Return (X, Y) of the center of cell containing provided text 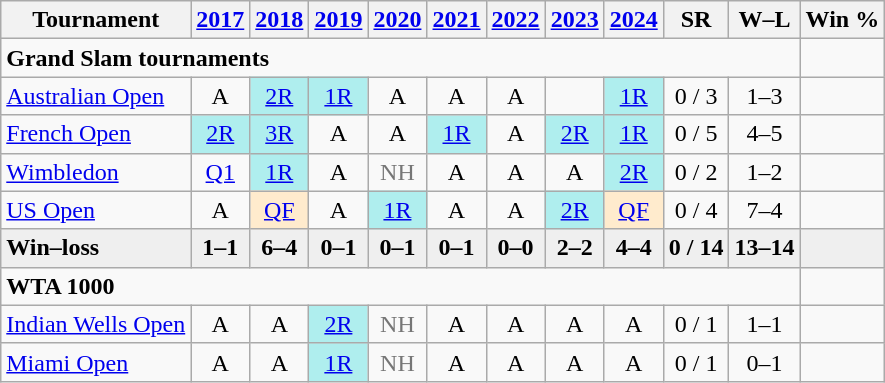
Q1 (220, 172)
WTA 1000 (400, 286)
4–5 (764, 134)
0 / 4 (696, 210)
2020 (398, 20)
0 / 5 (696, 134)
7–4 (764, 210)
3R (280, 134)
2024 (634, 20)
2019 (338, 20)
13–14 (764, 248)
Win–loss (96, 248)
6–4 (280, 248)
0 / 3 (696, 96)
French Open (96, 134)
0–0 (516, 248)
W–L (764, 20)
Wimbledon (96, 172)
0 / 2 (696, 172)
US Open (96, 210)
Miami Open (96, 362)
0 / 14 (696, 248)
2023 (574, 20)
Australian Open (96, 96)
2022 (516, 20)
1–2 (764, 172)
2017 (220, 20)
2–2 (574, 248)
2018 (280, 20)
Win % (842, 20)
Grand Slam tournaments (400, 58)
Tournament (96, 20)
1–3 (764, 96)
Indian Wells Open (96, 324)
2021 (456, 20)
4–4 (634, 248)
SR (696, 20)
